Capture the cell that displays the provided text and extract its [x, y] central coordinate. 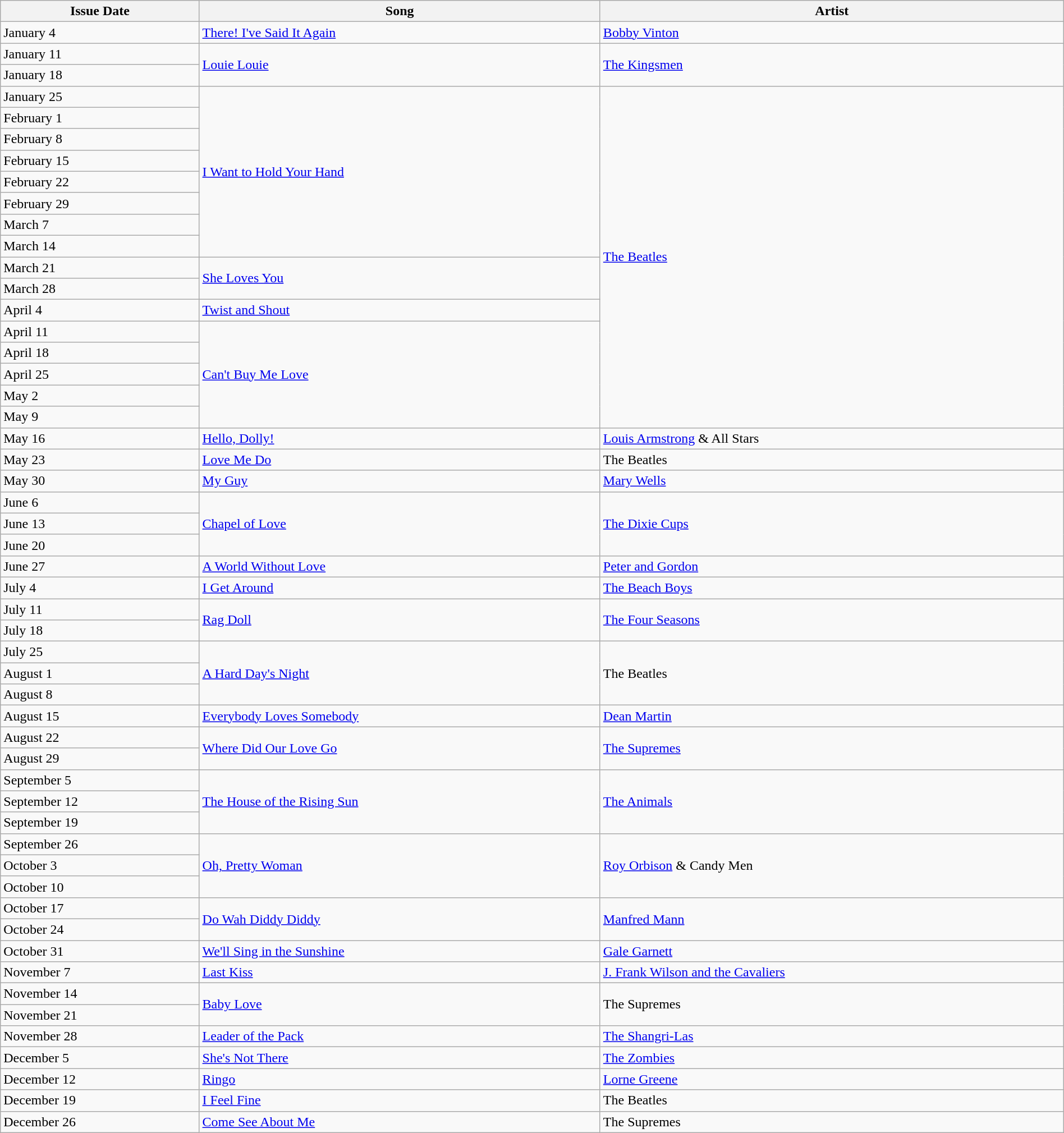
November 21 [100, 1015]
August 15 [100, 716]
Chapel of Love [400, 524]
Artist [832, 11]
I Get Around [400, 588]
February 22 [100, 182]
Do Wah Diddy Diddy [400, 919]
January 4 [100, 33]
February 1 [100, 118]
March 7 [100, 224]
February 29 [100, 203]
The Four Seasons [832, 620]
Leader of the Pack [400, 1036]
There! I've Said It Again [400, 33]
June 6 [100, 502]
October 3 [100, 865]
November 28 [100, 1036]
April 25 [100, 374]
Bobby Vinton [832, 33]
November 7 [100, 973]
Manfred Mann [832, 919]
June 27 [100, 566]
December 19 [100, 1100]
Roy Orbison & Candy Men [832, 865]
February 15 [100, 160]
Last Kiss [400, 973]
April 11 [100, 332]
April 18 [100, 353]
August 1 [100, 673]
Dean Martin [832, 716]
October 17 [100, 908]
February 8 [100, 139]
Can't Buy Me Love [400, 374]
A World Without Love [400, 566]
Song [400, 11]
Come See About Me [400, 1122]
November 14 [100, 994]
I Want to Hold Your Hand [400, 171]
The Dixie Cups [832, 524]
March 14 [100, 246]
August 29 [100, 759]
Mary Wells [832, 481]
Rag Doll [400, 620]
The Shangri-Las [832, 1036]
May 16 [100, 438]
A Hard Day's Night [400, 673]
The Beach Boys [832, 588]
Baby Love [400, 1004]
December 26 [100, 1122]
May 9 [100, 417]
January 11 [100, 54]
July 11 [100, 609]
The Kingsmen [832, 65]
Gale Garnett [832, 951]
Where Did Our Love Go [400, 748]
The Animals [832, 801]
September 5 [100, 780]
March 21 [100, 268]
August 22 [100, 737]
October 31 [100, 951]
Peter and Gordon [832, 566]
Lorne Greene [832, 1079]
June 20 [100, 545]
J. Frank Wilson and the Cavaliers [832, 973]
September 12 [100, 801]
July 4 [100, 588]
Everybody Loves Somebody [400, 716]
Oh, Pretty Woman [400, 865]
June 13 [100, 524]
July 25 [100, 652]
January 18 [100, 75]
May 23 [100, 460]
Ringo [400, 1079]
She's Not There [400, 1058]
Louie Louie [400, 65]
Issue Date [100, 11]
August 8 [100, 695]
September 19 [100, 823]
March 28 [100, 289]
We'll Sing in the Sunshine [400, 951]
I Feel Fine [400, 1100]
December 12 [100, 1079]
December 5 [100, 1058]
The House of the Rising Sun [400, 801]
May 30 [100, 481]
January 25 [100, 97]
Twist and Shout [400, 310]
October 24 [100, 929]
July 18 [100, 631]
October 10 [100, 887]
Hello, Dolly! [400, 438]
September 26 [100, 844]
My Guy [400, 481]
May 2 [100, 396]
April 4 [100, 310]
The Zombies [832, 1058]
Louis Armstrong & All Stars [832, 438]
She Loves You [400, 278]
Love Me Do [400, 460]
